Capture the cell that displays the provided text and extract its (X, Y) central coordinate. 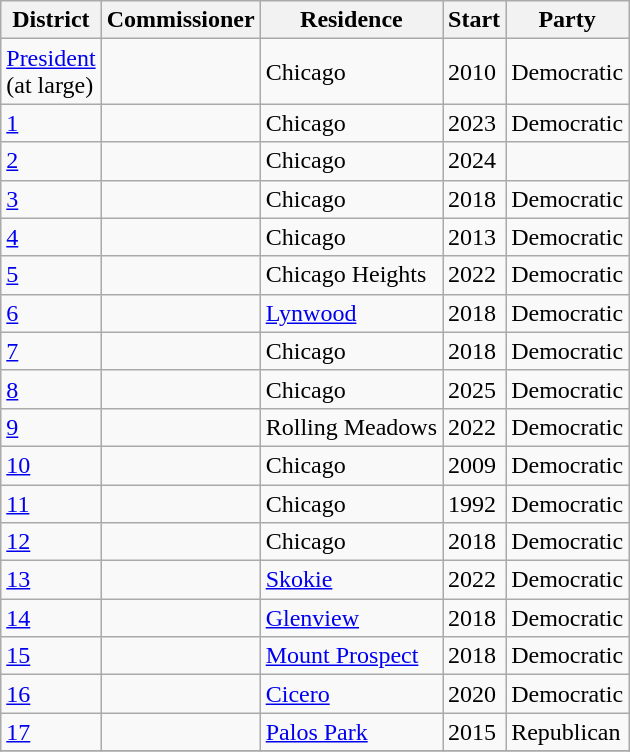
15 (51, 656)
Mount Prospect (351, 656)
2 (51, 161)
2024 (474, 161)
2013 (474, 237)
District (51, 20)
4 (51, 237)
16 (51, 694)
Start (474, 20)
12 (51, 542)
Party (568, 20)
Commissioner (180, 20)
17 (51, 732)
2025 (474, 389)
2009 (474, 465)
2023 (474, 123)
Republican (568, 732)
5 (51, 275)
Skokie (351, 580)
7 (51, 351)
8 (51, 389)
Glenview (351, 618)
Lynwood (351, 313)
9 (51, 427)
6 (51, 313)
Palos Park (351, 732)
Cicero (351, 694)
10 (51, 465)
Rolling Meadows (351, 427)
President(at large) (51, 72)
2015 (474, 732)
1992 (474, 503)
13 (51, 580)
1 (51, 123)
14 (51, 618)
Residence (351, 20)
2020 (474, 694)
2010 (474, 72)
11 (51, 503)
Chicago Heights (351, 275)
3 (51, 199)
